For the text-containing cell, return its midpoint in [x, y] coordinate format. 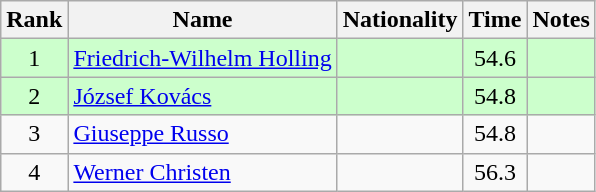
2 [34, 96]
Nationality [400, 20]
Notes [561, 20]
54.6 [495, 58]
Giuseppe Russo [202, 134]
József Kovács [202, 96]
56.3 [495, 172]
Time [495, 20]
Rank [34, 20]
Friedrich-Wilhelm Holling [202, 58]
Werner Christen [202, 172]
Name [202, 20]
4 [34, 172]
3 [34, 134]
1 [34, 58]
